Return [x, y] of the center of cell containing provided text 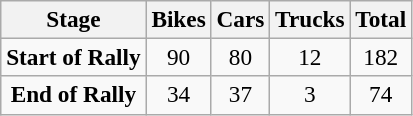
12 [310, 57]
80 [240, 57]
182 [381, 57]
Cars [240, 19]
34 [178, 95]
End of Rally [74, 95]
37 [240, 95]
Bikes [178, 19]
74 [381, 95]
Stage [74, 19]
3 [310, 95]
Trucks [310, 19]
90 [178, 57]
Total [381, 19]
Start of Rally [74, 57]
